Provide the (X, Y) coordinate of the cell's center where the given text is located.  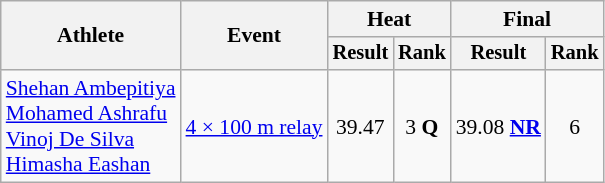
39.47 (361, 126)
Athlete (91, 36)
4 × 100 m relay (254, 126)
6 (575, 126)
Shehan AmbepitiyaMohamed AshrafuVinoj De SilvaHimasha Eashan (91, 126)
Heat (390, 19)
Final (528, 19)
Event (254, 36)
39.08 NR (498, 126)
3 Q (422, 126)
